Find where the given text appears and provide that cell's center as [x, y] coordinate. 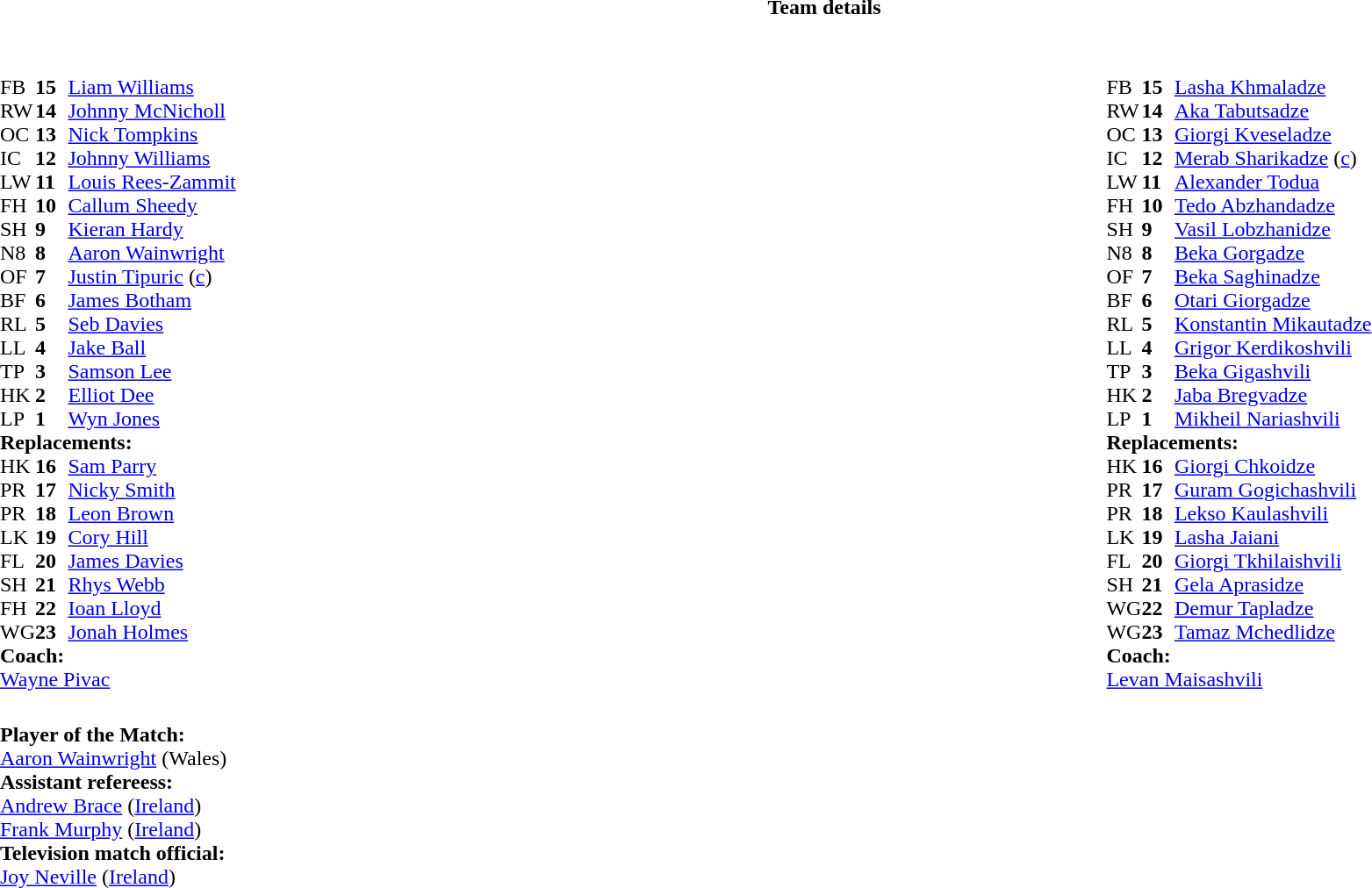
Jaba Bregvadze [1273, 395]
Leon Brown [151, 514]
Elliot Dee [151, 395]
Giorgi Tkhilaishvili [1273, 562]
Levan Maisashvili [1239, 679]
Beka Gigashvili [1273, 372]
Ioan Lloyd [151, 609]
Cory Hill [151, 537]
Konstantin Mikautadze [1273, 325]
Sam Parry [151, 467]
Rhys Webb [151, 584]
Grigor Kerdikoshvili [1273, 347]
James Davies [151, 562]
Justin Tipuric (c) [151, 277]
Kieran Hardy [151, 230]
Callum Sheedy [151, 205]
Tamaz Mchedlidze [1273, 632]
Lasha Jaiani [1273, 537]
Beka Gorgadze [1273, 253]
Guram Gogichashvili [1273, 490]
Liam Williams [151, 88]
Jake Ball [151, 347]
Vasil Lobzhanidze [1273, 230]
Aaron Wainwright [151, 253]
Nicky Smith [151, 490]
Seb Davies [151, 325]
Giorgi Kveseladze [1273, 135]
Jonah Holmes [151, 632]
Johnny McNicholl [151, 111]
Merab Sharikadze (c) [1273, 158]
Lekso Kaulashvili [1273, 514]
Nick Tompkins [151, 135]
Giorgi Chkoidze [1273, 467]
Johnny Williams [151, 158]
Lasha Khmaladze [1273, 88]
Wyn Jones [151, 419]
Otari Giorgadze [1273, 300]
Alexander Todua [1273, 183]
Tedo Abzhandadze [1273, 205]
Gela Aprasidze [1273, 584]
Demur Tapladze [1273, 609]
Samson Lee [151, 372]
Mikheil Nariashvili [1273, 419]
Aka Tabutsadze [1273, 111]
Beka Saghinadze [1273, 277]
James Botham [151, 300]
Louis Rees-Zammit [151, 183]
Wayne Pivac [118, 679]
